Search for the cell housing the specified text and yield its [x, y] center coordinate. 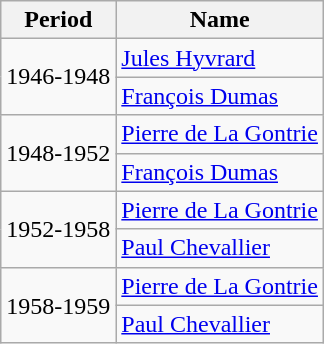
Name [220, 20]
1952-1958 [58, 229]
1958-1959 [58, 305]
Period [58, 20]
1946-1948 [58, 77]
Jules Hyvrard [220, 58]
1948-1952 [58, 153]
